Find where the given text appears and provide that cell's center as [X, Y] coordinate. 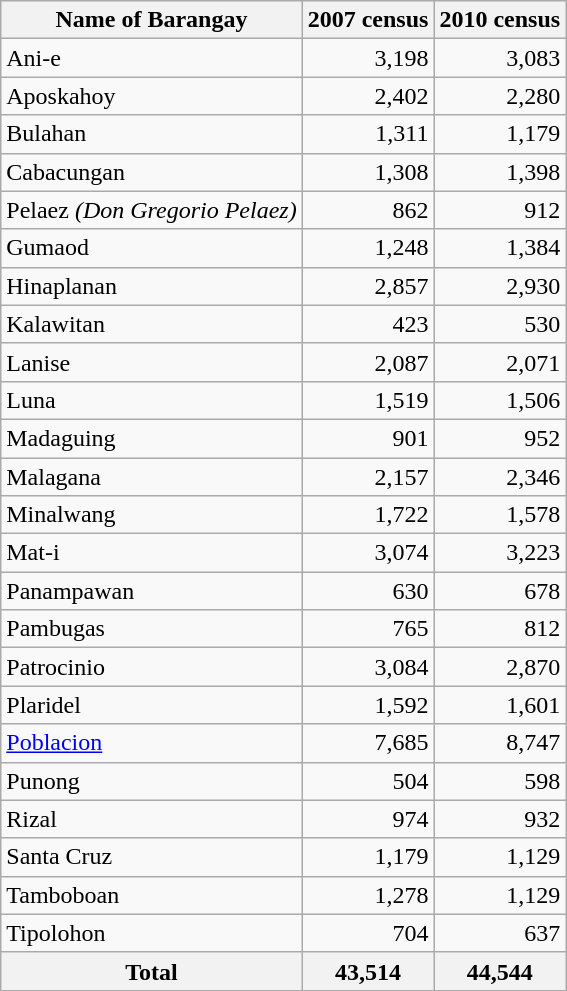
Pelaez (Don Gregorio Pelaez) [152, 210]
630 [368, 591]
2,071 [500, 362]
Mat-i [152, 553]
2,280 [500, 96]
1,278 [368, 895]
504 [368, 781]
Plaridel [152, 705]
952 [500, 438]
Malagana [152, 477]
Poblacion [152, 743]
Name of Barangay [152, 20]
Lanise [152, 362]
3,074 [368, 553]
1,578 [500, 515]
Patrocinio [152, 667]
Gumaod [152, 248]
Ani-e [152, 58]
Kalawitan [152, 324]
901 [368, 438]
704 [368, 933]
812 [500, 629]
Aposkahoy [152, 96]
1,506 [500, 400]
3,084 [368, 667]
Tipolohon [152, 933]
2,087 [368, 362]
Total [152, 971]
2,346 [500, 477]
1,398 [500, 172]
3,083 [500, 58]
932 [500, 819]
1,308 [368, 172]
Luna [152, 400]
2,930 [500, 286]
862 [368, 210]
1,592 [368, 705]
3,198 [368, 58]
1,248 [368, 248]
44,544 [500, 971]
7,685 [368, 743]
2,157 [368, 477]
2,402 [368, 96]
1,519 [368, 400]
1,311 [368, 134]
678 [500, 591]
530 [500, 324]
Hinaplanan [152, 286]
Minalwang [152, 515]
Panampawan [152, 591]
3,223 [500, 553]
974 [368, 819]
423 [368, 324]
Rizal [152, 819]
765 [368, 629]
Tamboboan [152, 895]
637 [500, 933]
Madaguing [152, 438]
Bulahan [152, 134]
Cabacungan [152, 172]
8,747 [500, 743]
1,601 [500, 705]
1,384 [500, 248]
Pambugas [152, 629]
2,870 [500, 667]
2007 census [368, 20]
598 [500, 781]
Santa Cruz [152, 857]
2,857 [368, 286]
Punong [152, 781]
2010 census [500, 20]
1,722 [368, 515]
912 [500, 210]
43,514 [368, 971]
